From the cell containing the given text, extract its center point as [x, y] coordinate. 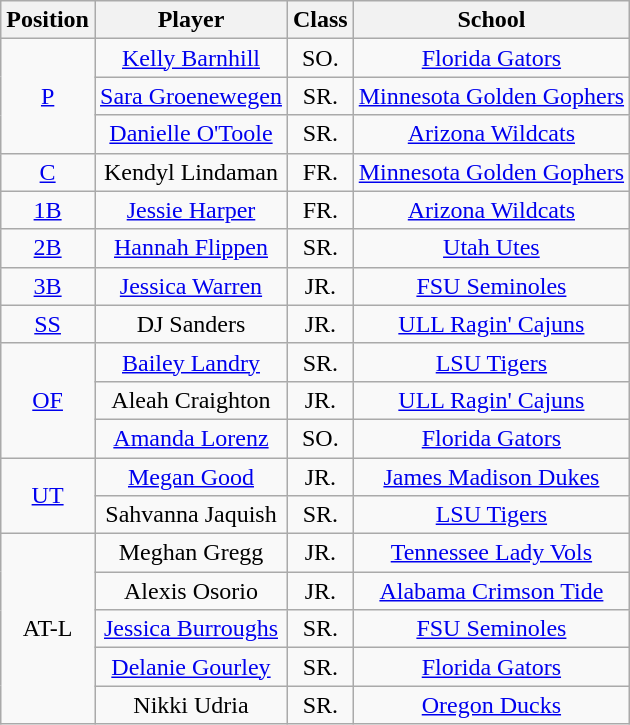
Bailey Landry [190, 362]
Sara Groenewegen [190, 96]
School [491, 20]
Jessica Warren [190, 286]
Player [190, 20]
DJ Sanders [190, 324]
Jessica Burroughs [190, 629]
1B [48, 210]
Class [320, 20]
Jessie Harper [190, 210]
C [48, 172]
Alabama Crimson Tide [491, 591]
Utah Utes [491, 248]
3B [48, 286]
Aleah Craighton [190, 400]
OF [48, 400]
Nikki Udria [190, 705]
Delanie Gourley [190, 667]
AT-L [48, 629]
2B [48, 248]
Danielle O'Toole [190, 134]
James Madison Dukes [491, 477]
Megan Good [190, 477]
Sahvanna Jaquish [190, 515]
Kelly Barnhill [190, 58]
Amanda Lorenz [190, 438]
Meghan Gregg [190, 553]
Tennessee Lady Vols [491, 553]
Oregon Ducks [491, 705]
SS [48, 324]
Position [48, 20]
UT [48, 496]
Alexis Osorio [190, 591]
P [48, 96]
Kendyl Lindaman [190, 172]
Hannah Flippen [190, 248]
